Find where the given text appears and provide that cell's center as [x, y] coordinate. 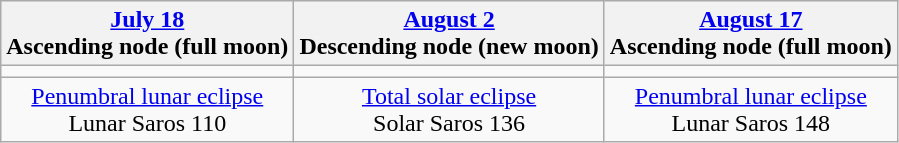
August 2Descending node (new moon) [449, 34]
Total solar eclipseSolar Saros 136 [449, 110]
July 18Ascending node (full moon) [148, 34]
Penumbral lunar eclipseLunar Saros 110 [148, 110]
Penumbral lunar eclipseLunar Saros 148 [750, 110]
August 17Ascending node (full moon) [750, 34]
